Output the (x, y) coordinate of the center of the cell containing the given text.  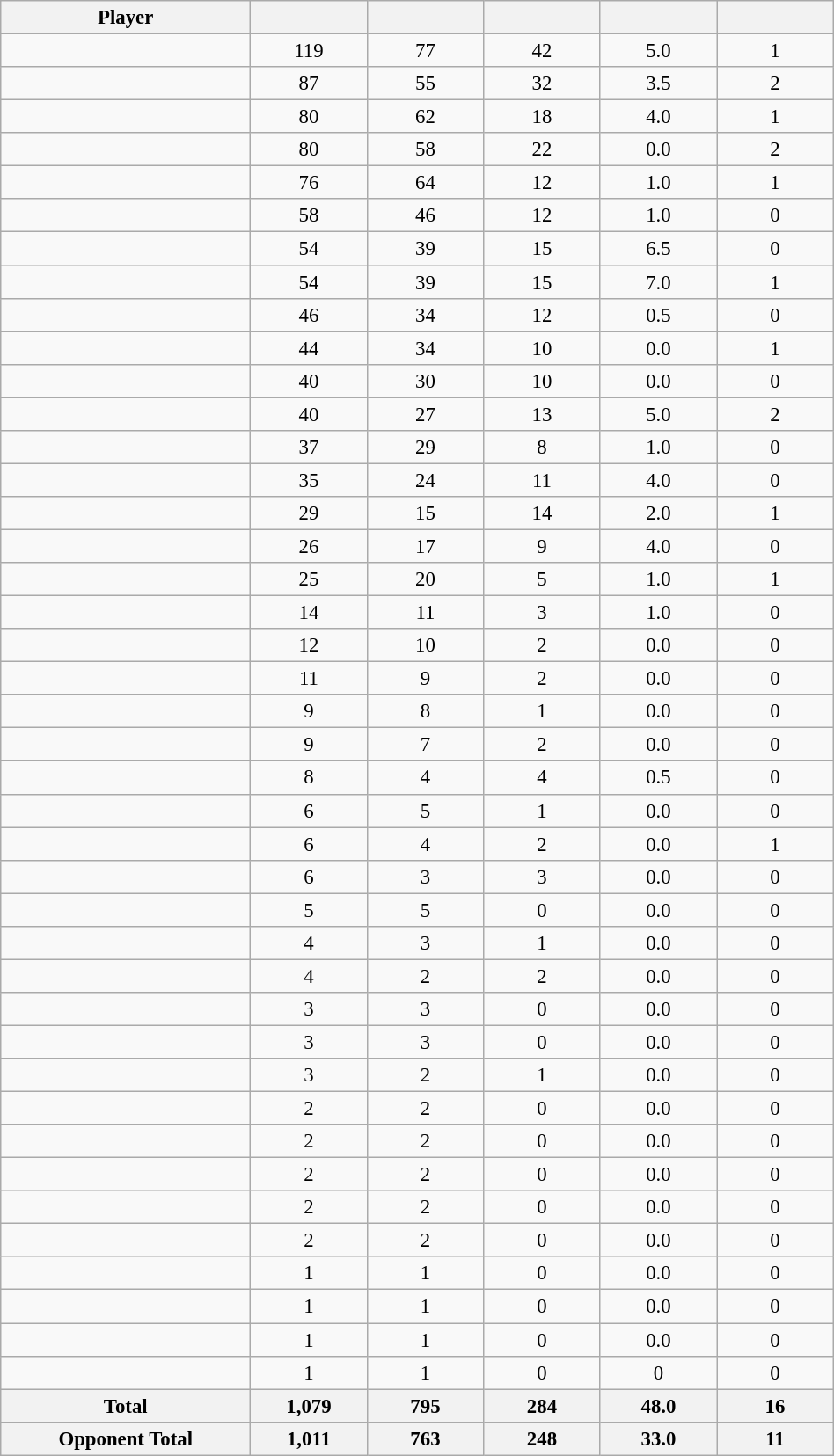
763 (425, 1438)
Player (126, 18)
35 (309, 480)
2.0 (658, 513)
24 (425, 480)
44 (309, 348)
62 (425, 117)
795 (425, 1406)
42 (542, 51)
284 (542, 1406)
64 (425, 183)
37 (309, 448)
26 (309, 546)
22 (542, 149)
33.0 (658, 1438)
32 (542, 84)
Total (126, 1406)
13 (542, 414)
25 (309, 579)
87 (309, 84)
17 (425, 546)
248 (542, 1438)
7 (425, 745)
18 (542, 117)
16 (776, 1406)
1,079 (309, 1406)
77 (425, 51)
20 (425, 579)
Opponent Total (126, 1438)
3.5 (658, 84)
7.0 (658, 282)
30 (425, 381)
119 (309, 51)
27 (425, 414)
55 (425, 84)
1,011 (309, 1438)
76 (309, 183)
6.5 (658, 249)
48.0 (658, 1406)
